Output the [x, y] coordinate of the center of the cell containing the given text.  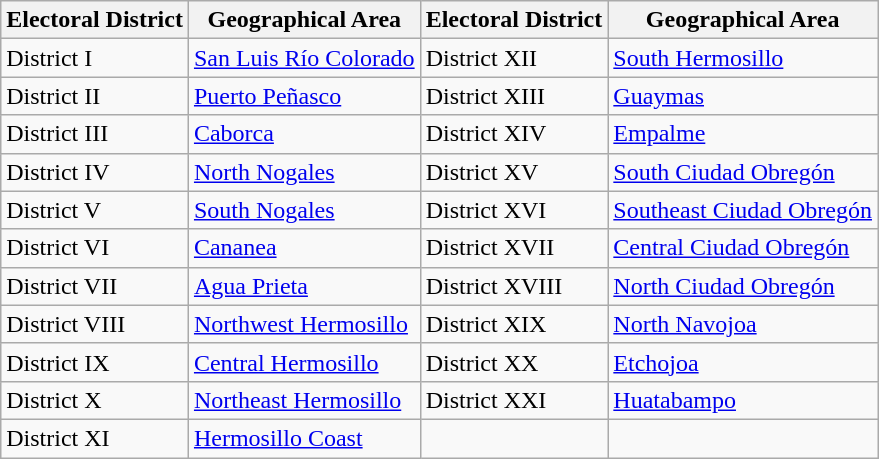
Huatabampo [743, 400]
Northeast Hermosillo [304, 400]
District VIII [95, 324]
District XIII [514, 96]
Etchojoa [743, 362]
District XIX [514, 324]
Southeast Ciudad Obregón [743, 210]
Caborca [304, 134]
District X [95, 400]
Puerto Peñasco [304, 96]
District XV [514, 172]
District XII [514, 58]
District XI [95, 438]
Northwest Hermosillo [304, 324]
District II [95, 96]
District XVI [514, 210]
District III [95, 134]
District IX [95, 362]
North Navojoa [743, 324]
District V [95, 210]
Cananea [304, 248]
South Ciudad Obregón [743, 172]
North Nogales [304, 172]
District I [95, 58]
District XIV [514, 134]
Agua Prieta [304, 286]
South Nogales [304, 210]
Empalme [743, 134]
District XVII [514, 248]
District XXI [514, 400]
Hermosillo Coast [304, 438]
North Ciudad Obregón [743, 286]
District XVIII [514, 286]
District XX [514, 362]
District VI [95, 248]
Guaymas [743, 96]
San Luis Río Colorado [304, 58]
District VII [95, 286]
Central Ciudad Obregón [743, 248]
District IV [95, 172]
Central Hermosillo [304, 362]
South Hermosillo [743, 58]
